Detect which cell encompasses the target text, then output its (X, Y) center coordinate. 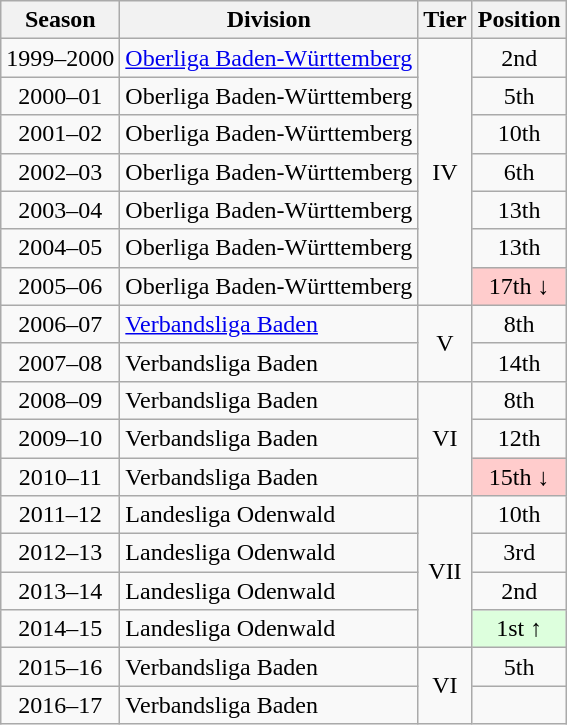
2000–01 (60, 96)
2006–07 (60, 324)
2014–15 (60, 629)
2013–14 (60, 591)
1999–2000 (60, 58)
Position (519, 20)
6th (519, 172)
3rd (519, 553)
12th (519, 438)
2002–03 (60, 172)
2012–13 (60, 553)
IV (446, 172)
17th ↓ (519, 286)
2010–11 (60, 477)
2015–16 (60, 667)
14th (519, 362)
VII (446, 572)
V (446, 343)
Tier (446, 20)
2001–02 (60, 134)
2008–09 (60, 400)
1st ↑ (519, 629)
2011–12 (60, 515)
2005–06 (60, 286)
Season (60, 20)
2016–17 (60, 705)
2009–10 (60, 438)
15th ↓ (519, 477)
2007–08 (60, 362)
2004–05 (60, 248)
2003–04 (60, 210)
Division (269, 20)
